Locate the cell with the specified text and output its [x, y] center coordinate. 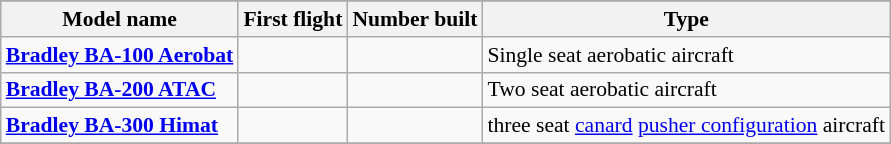
Model name [120, 19]
Bradley BA-200 ATAC [120, 90]
three seat canard pusher configuration aircraft [686, 126]
Single seat aerobatic aircraft [686, 55]
Type [686, 19]
First flight [292, 19]
Two seat aerobatic aircraft [686, 90]
Number built [414, 19]
Bradley BA-300 Himat [120, 126]
Bradley BA-100 Aerobat [120, 55]
